Return [X, Y] of the center of cell containing provided text 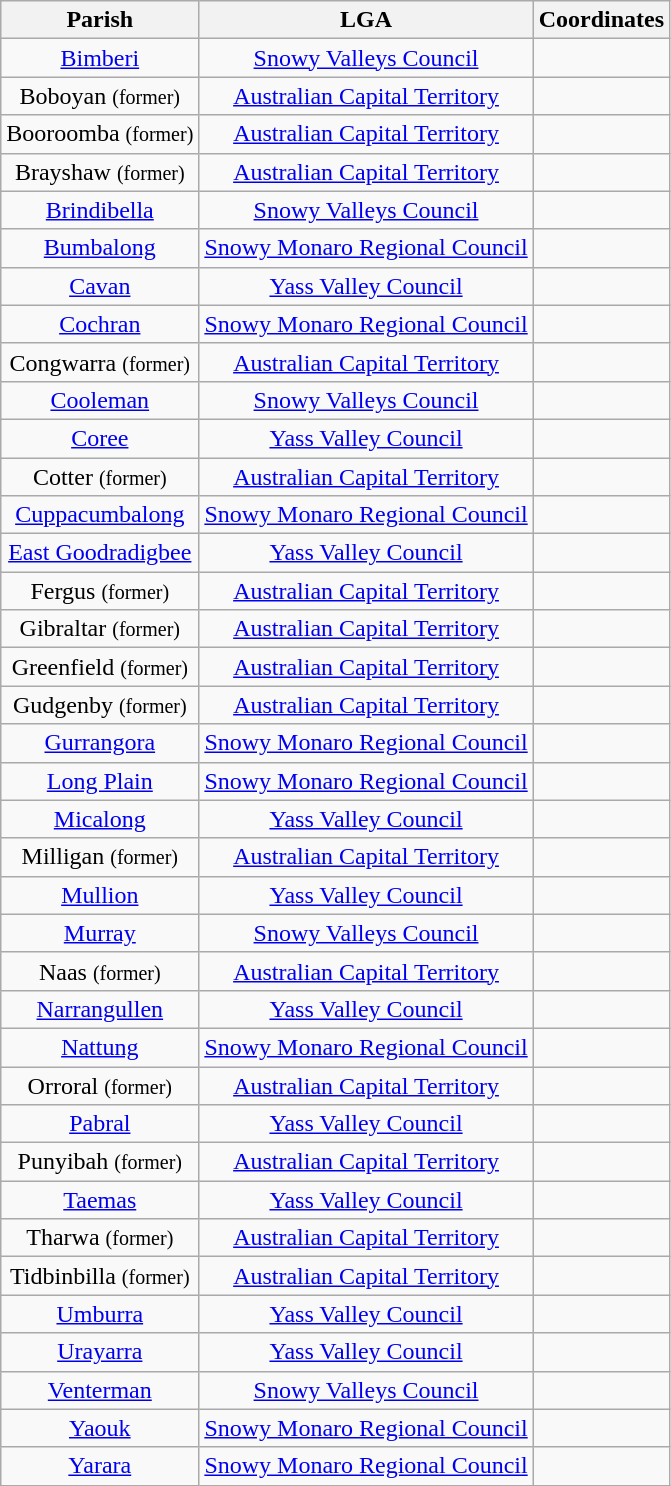
Gudgenby (former) [100, 705]
Umburra [100, 1314]
Cavan [100, 286]
Narrangullen [100, 1009]
Orroral (former) [100, 1085]
Punyibah (former) [100, 1162]
Parish [100, 20]
Bumbalong [100, 248]
Mullion [100, 895]
Taemas [100, 1200]
Fergus (former) [100, 591]
Greenfield (former) [100, 667]
Micalong [100, 819]
Milligan (former) [100, 857]
Cotter (former) [100, 477]
Brayshaw (former) [100, 172]
Coree [100, 438]
Nattung [100, 1047]
East Goodradigbee [100, 553]
Yarara [100, 1466]
Naas (former) [100, 971]
Venterman [100, 1390]
Murray [100, 933]
Urayarra [100, 1352]
Gurrangora [100, 743]
Boboyan (former) [100, 96]
Bimberi [100, 58]
Yaouk [100, 1428]
Gibraltar (former) [100, 629]
Congwarra (former) [100, 362]
Brindibella [100, 210]
Coordinates [601, 20]
Tharwa (former) [100, 1238]
Tidbinbilla (former) [100, 1276]
Booroomba (former) [100, 134]
LGA [366, 20]
Cochran [100, 324]
Pabral [100, 1124]
Cooleman [100, 400]
Cuppacumbalong [100, 515]
Long Plain [100, 781]
